Identify which cell holds the provided text, then report its [x, y] central coordinate. 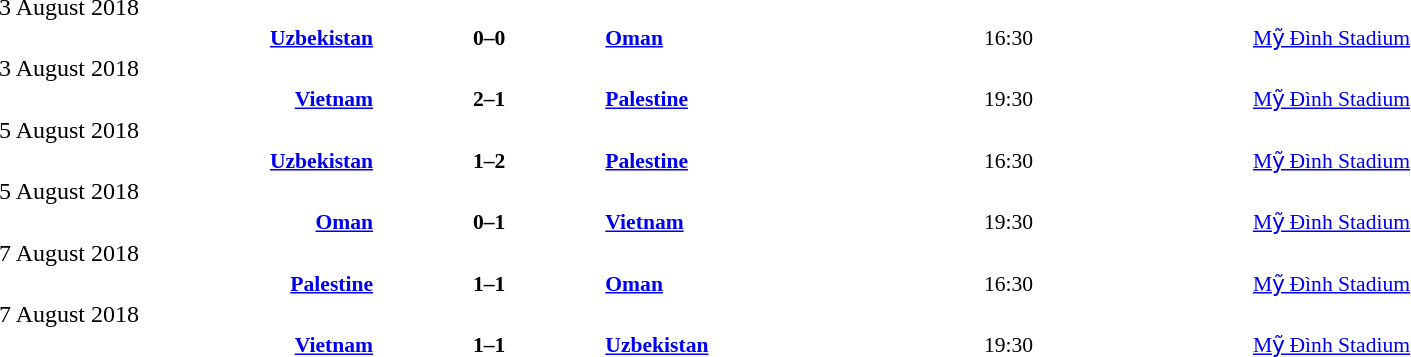
0–0 [489, 38]
2–1 [489, 99]
1–1 [489, 284]
1–2 [489, 160]
0–1 [489, 222]
Vietnam [792, 222]
